Provide the [x, y] coordinate of the cell's center where the given text is located.  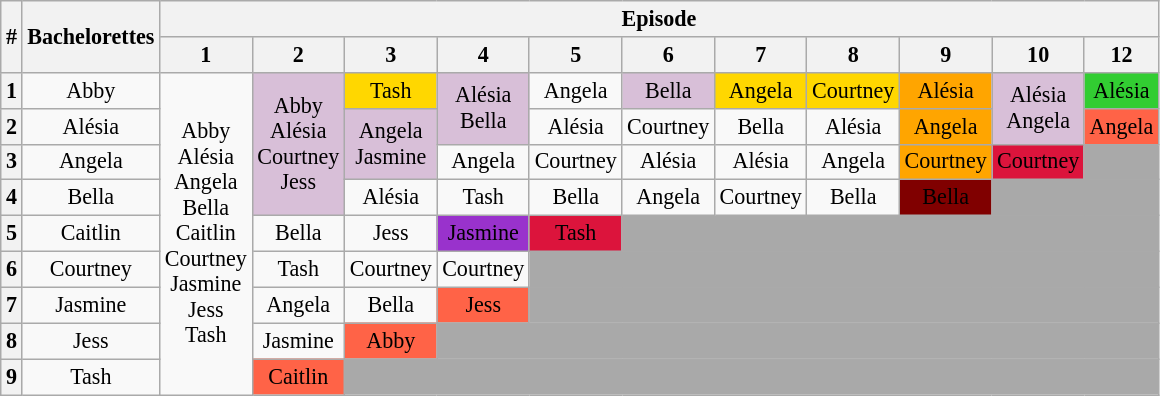
# [12, 36]
AbbyAlésiaCourtneyJess [298, 144]
AlésiaAngela [1038, 108]
AngelaJasmine [391, 144]
12 [1121, 54]
Episode [660, 18]
10 [1038, 54]
AbbyAlésiaAngelaBellaCaitlinCourtneyJasmineJessTash [206, 233]
AlésiaBella [483, 108]
Bachelorettes [90, 36]
